Extract the (x, y) coordinate from the center of the cell holding the provided text.  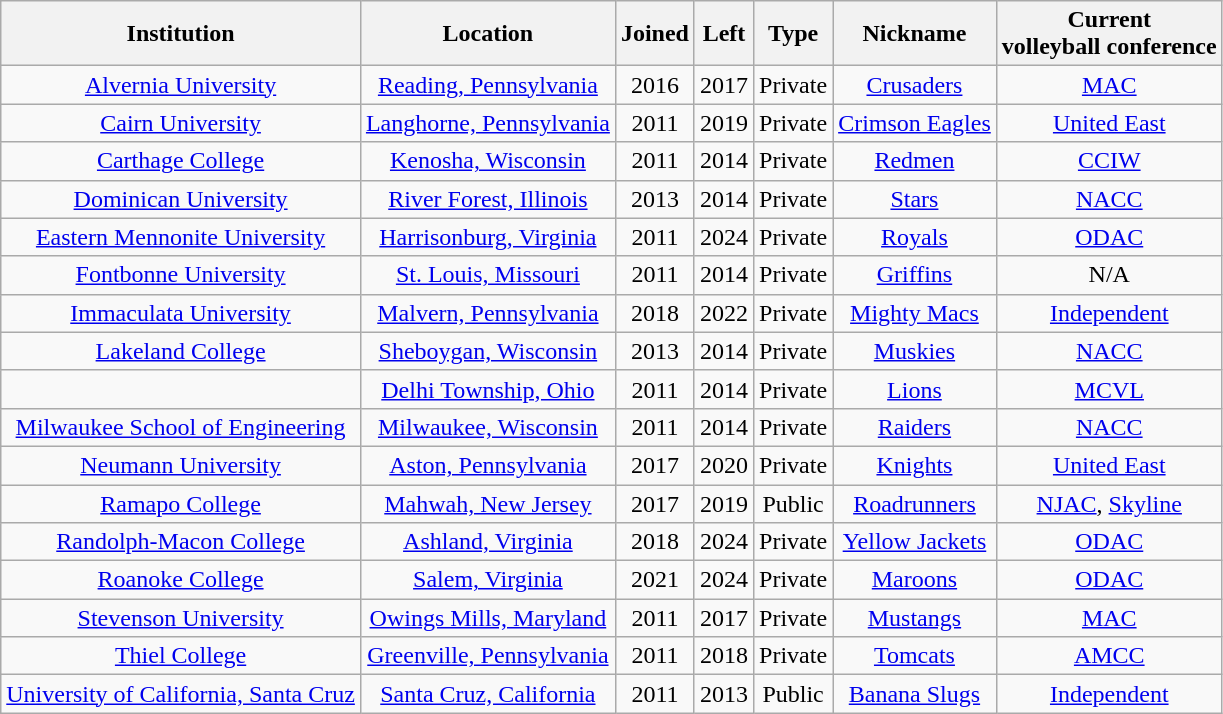
Alvernia University (181, 85)
Currentvolleyball conference (1109, 34)
River Forest, Illinois (488, 199)
Owings Mills, Maryland (488, 618)
Ramapo College (181, 503)
Mighty Macs (915, 313)
2021 (654, 580)
Stars (915, 199)
N/A (1109, 275)
Langhorne, Pennsylvania (488, 123)
Milwaukee, Wisconsin (488, 427)
Left (724, 34)
NJAC, Skyline (1109, 503)
2022 (724, 313)
Neumann University (181, 465)
Crimson Eagles (915, 123)
Roanoke College (181, 580)
Maroons (915, 580)
Redmen (915, 161)
Knights (915, 465)
Carthage College (181, 161)
Immaculata University (181, 313)
Ashland, Virginia (488, 542)
2016 (654, 85)
Randolph-Macon College (181, 542)
Yellow Jackets (915, 542)
Kenosha, Wisconsin (488, 161)
Mustangs (915, 618)
Lakeland College (181, 351)
Raiders (915, 427)
Type (794, 34)
Delhi Township, Ohio (488, 389)
Nickname (915, 34)
Sheboygan, Wisconsin (488, 351)
Salem, Virginia (488, 580)
Joined (654, 34)
Greenville, Pennsylvania (488, 656)
CCIW (1109, 161)
AMCC (1109, 656)
Cairn University (181, 123)
Stevenson University (181, 618)
Dominican University (181, 199)
Tomcats (915, 656)
Lions (915, 389)
Harrisonburg, Virginia (488, 237)
Reading, Pennsylvania (488, 85)
Milwaukee School of Engineering (181, 427)
Malvern, Pennsylvania (488, 313)
Fontbonne University (181, 275)
Muskies (915, 351)
Griffins (915, 275)
Location (488, 34)
Eastern Mennonite University (181, 237)
Institution (181, 34)
Thiel College (181, 656)
Banana Slugs (915, 694)
Roadrunners (915, 503)
MCVL (1109, 389)
Aston, Pennsylvania (488, 465)
St. Louis, Missouri (488, 275)
Royals (915, 237)
2020 (724, 465)
Santa Cruz, California (488, 694)
University of California, Santa Cruz (181, 694)
Crusaders (915, 85)
Mahwah, New Jersey (488, 503)
